Return (x, y) of the center of cell containing provided text 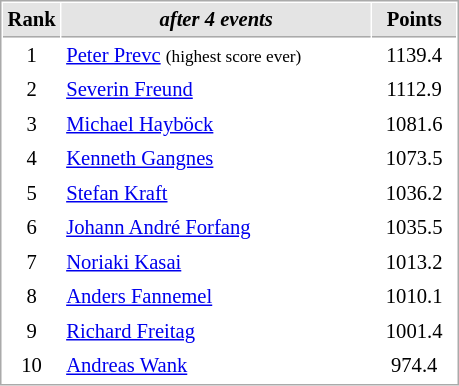
1139.4 (414, 56)
Rank (32, 20)
1013.2 (414, 262)
9 (32, 332)
2 (32, 90)
1035.5 (414, 228)
Peter Prevc (highest score ever) (216, 56)
Andreas Wank (216, 366)
Johann André Forfang (216, 228)
1036.2 (414, 194)
1001.4 (414, 332)
Points (414, 20)
Noriaki Kasai (216, 262)
Kenneth Gangnes (216, 158)
after 4 events (216, 20)
4 (32, 158)
1081.6 (414, 124)
Stefan Kraft (216, 194)
5 (32, 194)
3 (32, 124)
Richard Freitag (216, 332)
1010.1 (414, 296)
1 (32, 56)
6 (32, 228)
Severin Freund (216, 90)
10 (32, 366)
1073.5 (414, 158)
7 (32, 262)
1112.9 (414, 90)
Michael Hayböck (216, 124)
974.4 (414, 366)
8 (32, 296)
Anders Fannemel (216, 296)
